From the cell containing the given text, extract its center point as [X, Y] coordinate. 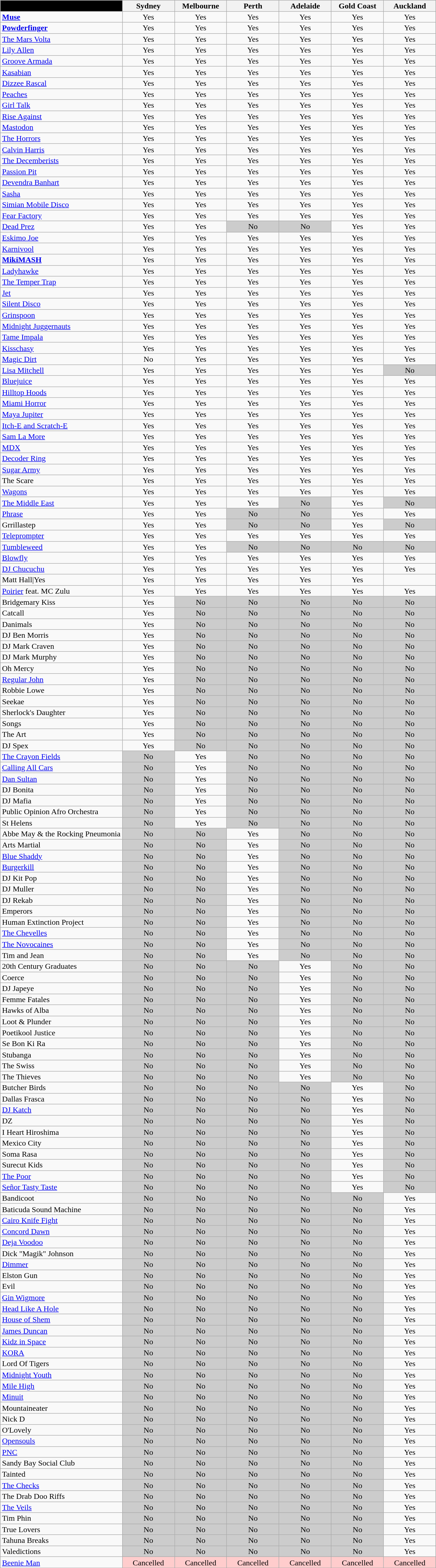
Sandy Bay Social Club [61, 1463]
Sam La More [61, 436]
Silent Disco [61, 304]
DJ Muller [61, 889]
20th Century Graduates [61, 966]
The Scare [61, 480]
Seekae [61, 701]
Passion Pit [61, 171]
Songs [61, 723]
DJ Rekab [61, 900]
Surecut Kids [61, 1165]
Sugar Army [61, 469]
DJ Mark Craven [61, 646]
Hawks of Alba [61, 1011]
Magic Dirt [61, 359]
Stubanga [61, 1055]
Nick D [61, 1419]
Butcher Birds [61, 1088]
The Decemberists [61, 160]
The Poor [61, 1176]
Head Like A Hole [61, 1308]
The Mars Volta [61, 39]
Gin Wigmore [61, 1297]
Cairo Knife Fight [61, 1220]
The Thieves [61, 1077]
Blowfly [61, 558]
DJ Kit Pop [61, 878]
Powderfinger [61, 28]
Melbourne [201, 6]
DJ Ben Morris [61, 635]
Oh Mercy [61, 668]
Grrillastep [61, 525]
Wagons [61, 492]
Poetikool Justice [61, 1032]
Midnight Youth [61, 1375]
Beenie Man [61, 1562]
Tim and Jean [61, 955]
Human Extinction Project [61, 922]
Ladyhawke [61, 271]
Itch-E and Scratch-E [61, 425]
DJ Bonita [61, 790]
Dizzee Rascal [61, 83]
O'Lovely [61, 1430]
Valedictions [61, 1551]
Dick "Magik" Johnson [61, 1253]
DJ Mafia [61, 801]
Devendra Banhart [61, 182]
Teleprompter [61, 536]
St Helens [61, 823]
The Temper Trap [61, 282]
Señor Tasty Taste [61, 1187]
I Heart Hiroshima [61, 1132]
Dimmer [61, 1264]
Muse [61, 17]
Opensouls [61, 1441]
The Art [61, 734]
Matt Hall|Yes [61, 580]
James Duncan [61, 1331]
Lisa Mitchell [61, 370]
Concord Dawn [61, 1231]
Coerce [61, 977]
PNC [61, 1452]
Mastodon [61, 127]
Lily Allen [61, 50]
The Swiss [61, 1066]
Abbe May & the Rocking Pneumonia [61, 834]
Baticuda Sound Machine [61, 1209]
Danimals [61, 624]
Soma Rasa [61, 1154]
The Chevelles [61, 933]
Tahuna Breaks [61, 1540]
Blue Shaddy [61, 856]
The Novocaines [61, 944]
House of Shem [61, 1319]
DJ Katch [61, 1110]
The Middle East [61, 503]
Phrase [61, 514]
Se Bon Ki Ra [61, 1043]
Girl Talk [61, 105]
Catcall [61, 613]
Public Opinion Afro Orchestra [61, 812]
Fear Factory [61, 216]
The Horrors [61, 138]
Regular John [61, 679]
Deja Voodoo [61, 1242]
Sydney [148, 6]
Eskimo Joe [61, 237]
Mexico City [61, 1143]
Groove Armada [61, 61]
Evil [61, 1286]
MikiMASH [61, 260]
Kisschasy [61, 348]
Sasha [61, 193]
True Lovers [61, 1529]
Tainted [61, 1474]
Loot & Plunder [61, 1021]
Perth [253, 6]
Dallas Frasca [61, 1099]
Decoder Ring [61, 458]
Sherlock's Daughter [61, 712]
Simian Mobile Disco [61, 205]
Kasabian [61, 72]
Robbie Lowe [61, 690]
Peaches [61, 94]
Bandicoot [61, 1198]
KORA [61, 1353]
DJ Mark Murphy [61, 657]
Burgerkill [61, 867]
DJ Spex [61, 745]
Dan Sultan [61, 779]
Arts Martial [61, 845]
Minuit [61, 1397]
Adelaide [305, 6]
Lord Of Tigers [61, 1364]
Rise Against [61, 116]
Grinspoon [61, 315]
The Checks [61, 1485]
DZ [61, 1121]
Bridgemary Kiss [61, 602]
The Crayon Fields [61, 756]
Calling All Cars [61, 768]
Hilltop Hoods [61, 392]
MDX [61, 447]
Midnight Juggernauts [61, 326]
The Veils [61, 1507]
Kidz in Space [61, 1342]
Auckland [410, 6]
Calvin Harris [61, 149]
Karnivool [61, 249]
Emperors [61, 911]
Tumbleweed [61, 547]
Tim Phin [61, 1518]
Mountaineater [61, 1408]
Tame Impala [61, 337]
Femme Fatales [61, 999]
Gold Coast [357, 6]
The Drab Doo Riffs [61, 1496]
Elston Gun [61, 1275]
Jet [61, 293]
Dead Prez [61, 227]
Miami Horror [61, 403]
Bluejuice [61, 381]
Mile High [61, 1386]
Poirier feat. MC Zulu [61, 591]
DJ Japeye [61, 988]
DJ Chucuchu [61, 569]
Maya Jupiter [61, 414]
